Identify which cell holds the provided text, then report its [X, Y] central coordinate. 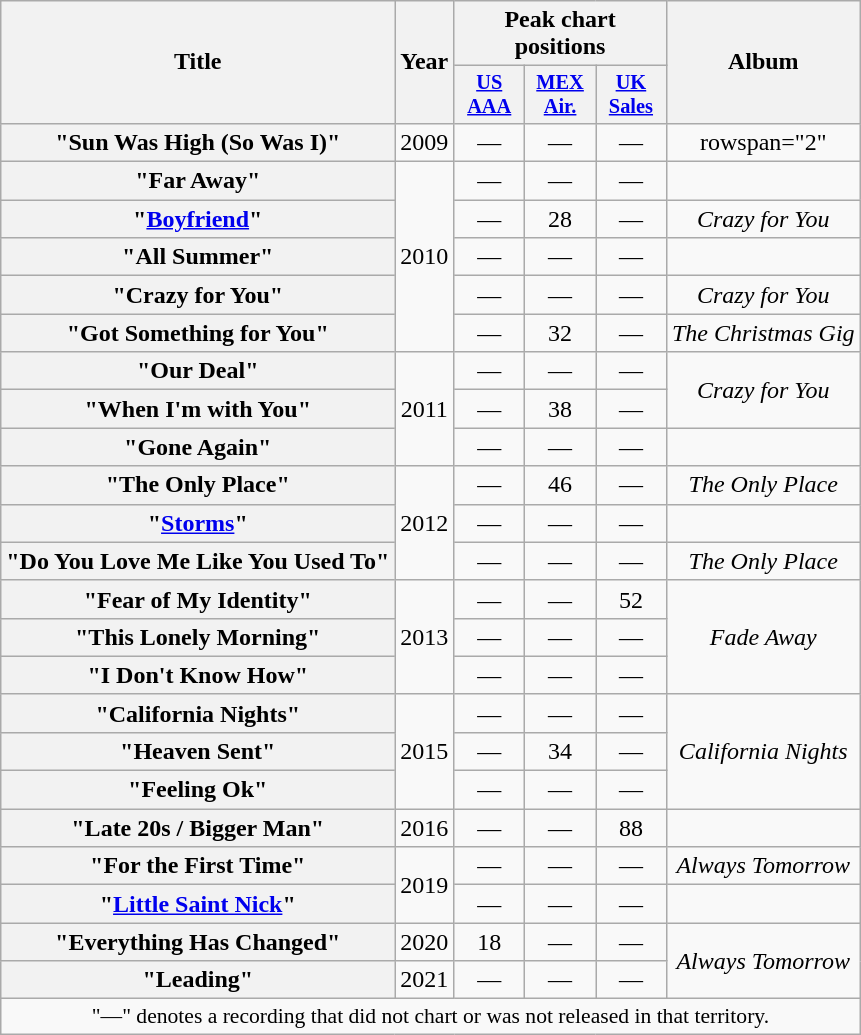
"Crazy for You" [198, 295]
Album [763, 62]
"Little Saint Nick" [198, 904]
Year [424, 62]
"All Summer" [198, 257]
88 [632, 828]
UKSales [632, 95]
Fade Away [763, 637]
2013 [424, 637]
"When I'm with You" [198, 409]
2021 [424, 980]
Title [198, 62]
52 [632, 599]
2020 [424, 942]
2009 [424, 142]
"Heaven Sent" [198, 751]
"Feeling Ok" [198, 790]
"California Nights" [198, 713]
"Everything Has Changed" [198, 942]
"—" denotes a recording that did not chart or was not released in that territory. [430, 1017]
2012 [424, 523]
"I Don't Know How" [198, 675]
"The Only Place" [198, 485]
"Got Something for You" [198, 333]
2019 [424, 885]
"Boyfriend" [198, 219]
2015 [424, 751]
"For the First Time" [198, 866]
"Fear of My Identity" [198, 599]
34 [560, 751]
"Far Away" [198, 181]
rowspan="2" [763, 142]
38 [560, 409]
46 [560, 485]
"Sun Was High (So Was I)" [198, 142]
2016 [424, 828]
18 [490, 942]
"Gone Again" [198, 447]
2011 [424, 409]
2010 [424, 257]
Peak chart positions [560, 34]
"Late 20s / Bigger Man" [198, 828]
MEX Air. [560, 95]
"Storms" [198, 523]
32 [560, 333]
"This Lonely Morning" [198, 637]
28 [560, 219]
"Leading" [198, 980]
USAAA [490, 95]
The Christmas Gig [763, 333]
"Do You Love Me Like You Used To" [198, 561]
"Our Deal" [198, 371]
California Nights [763, 751]
